Determine the [X, Y] coordinate at the center of the cell enclosing the given text.  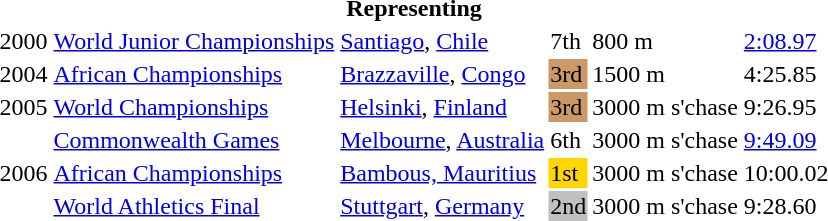
1500 m [666, 74]
Helsinki, Finland [442, 107]
Commonwealth Games [194, 140]
800 m [666, 41]
Bambous, Mauritius [442, 173]
2nd [568, 206]
1st [568, 173]
7th [568, 41]
World Championships [194, 107]
6th [568, 140]
Santiago, Chile [442, 41]
Stuttgart, Germany [442, 206]
World Athletics Final [194, 206]
Melbourne, Australia [442, 140]
World Junior Championships [194, 41]
Brazzaville, Congo [442, 74]
